Determine the [X, Y] coordinate at the center of the cell enclosing the given text.  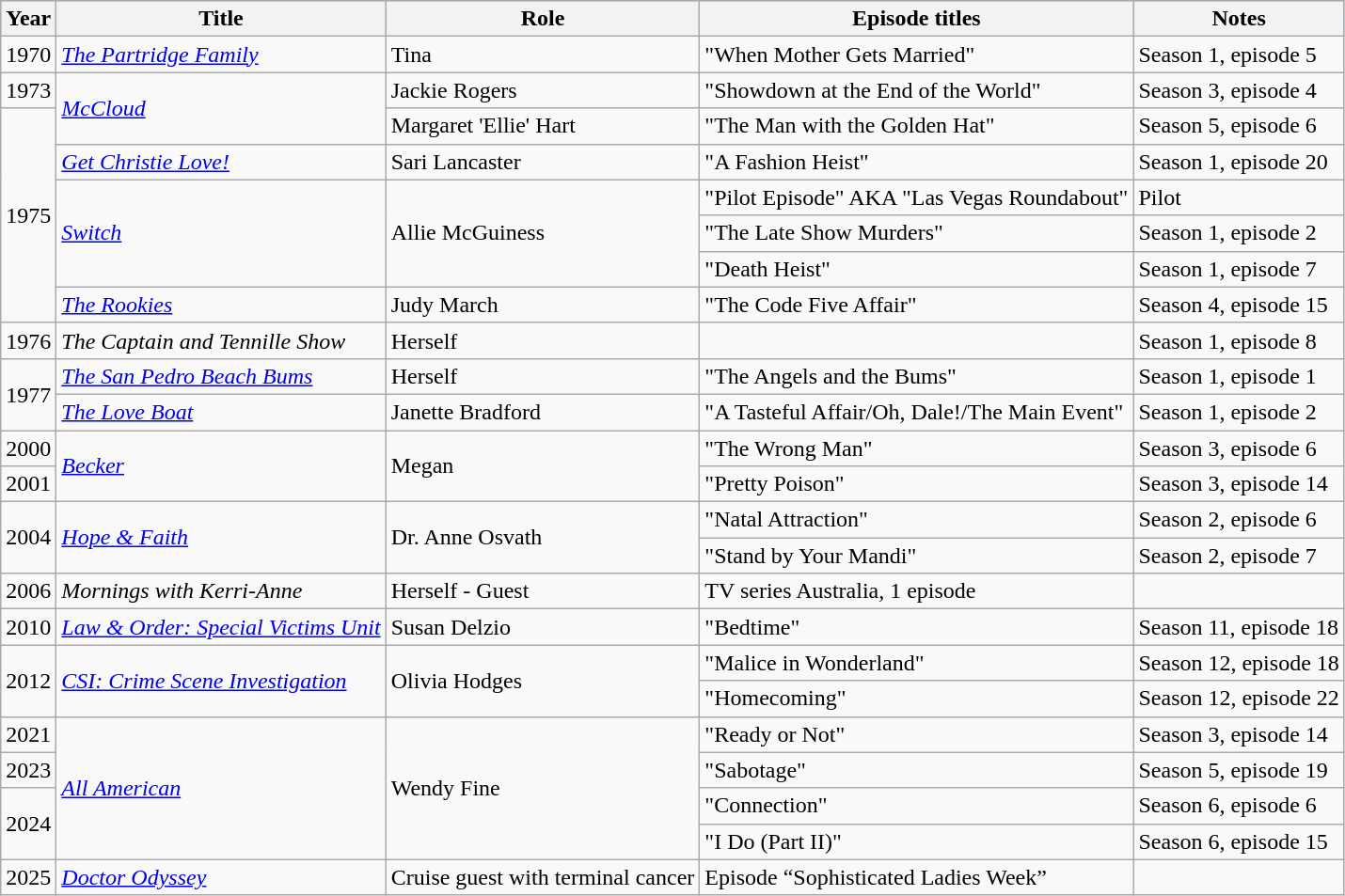
2001 [28, 484]
"Showdown at the End of the World" [916, 90]
Cruise guest with terminal cancer [543, 877]
1973 [28, 90]
Pilot [1239, 197]
Season 3, episode 4 [1239, 90]
"Homecoming" [916, 699]
Law & Order: Special Victims Unit [221, 627]
The Partridge Family [221, 55]
2025 [28, 877]
"The Wrong Man" [916, 448]
Margaret 'Ellie' Hart [543, 126]
1975 [28, 215]
2012 [28, 681]
"The Code Five Affair" [916, 305]
Janette Bradford [543, 412]
"Natal Attraction" [916, 520]
2010 [28, 627]
2006 [28, 591]
1976 [28, 340]
"Sabotage" [916, 770]
"Death Heist" [916, 269]
"Stand by Your Mandi" [916, 556]
McCloud [221, 108]
Becker [221, 466]
Get Christie Love! [221, 162]
2004 [28, 538]
2000 [28, 448]
Season 5, episode 6 [1239, 126]
"A Fashion Heist" [916, 162]
All American [221, 788]
Season 6, episode 6 [1239, 806]
"The Late Show Murders" [916, 233]
Season 5, episode 19 [1239, 770]
Mornings with Kerri-Anne [221, 591]
"A Tasteful Affair/Oh, Dale!/The Main Event" [916, 412]
Season 11, episode 18 [1239, 627]
Megan [543, 466]
Hope & Faith [221, 538]
2021 [28, 734]
Episode titles [916, 19]
"Ready or Not" [916, 734]
Doctor Odyssey [221, 877]
The San Pedro Beach Bums [221, 376]
Season 2, episode 7 [1239, 556]
Season 4, episode 15 [1239, 305]
Herself - Guest [543, 591]
"Bedtime" [916, 627]
"I Do (Part II)" [916, 841]
CSI: Crime Scene Investigation [221, 681]
Jackie Rogers [543, 90]
Judy March [543, 305]
Susan Delzio [543, 627]
Season 3, episode 6 [1239, 448]
Season 12, episode 22 [1239, 699]
Allie McGuiness [543, 233]
"The Angels and the Bums" [916, 376]
"Pretty Poison" [916, 484]
Season 1, episode 20 [1239, 162]
2023 [28, 770]
Title [221, 19]
Year [28, 19]
Notes [1239, 19]
The Captain and Tennille Show [221, 340]
Season 1, episode 8 [1239, 340]
Role [543, 19]
"When Mother Gets Married" [916, 55]
"Pilot Episode" AKA "Las Vegas Roundabout" [916, 197]
Season 1, episode 5 [1239, 55]
The Rookies [221, 305]
TV series Australia, 1 episode [916, 591]
1977 [28, 394]
Season 6, episode 15 [1239, 841]
2024 [28, 824]
1970 [28, 55]
Olivia Hodges [543, 681]
Season 1, episode 1 [1239, 376]
Season 1, episode 7 [1239, 269]
"Connection" [916, 806]
Episode “Sophisticated Ladies Week” [916, 877]
Dr. Anne Osvath [543, 538]
"The Man with the Golden Hat" [916, 126]
Tina [543, 55]
"Malice in Wonderland" [916, 663]
Season 12, episode 18 [1239, 663]
Season 2, episode 6 [1239, 520]
The Love Boat [221, 412]
Sari Lancaster [543, 162]
Switch [221, 233]
Wendy Fine [543, 788]
